Determine the [X, Y] coordinate at the center of the cell enclosing the given text.  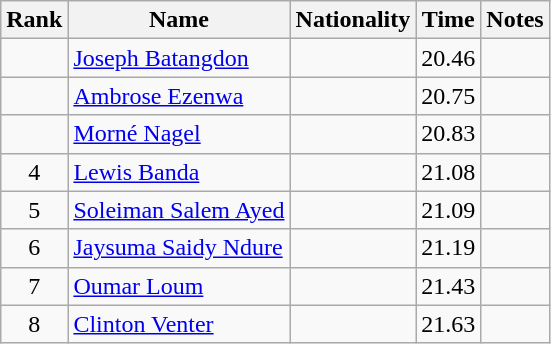
20.46 [448, 58]
Lewis Banda [179, 172]
Ambrose Ezenwa [179, 96]
Soleiman Salem Ayed [179, 210]
Clinton Venter [179, 324]
6 [34, 248]
21.19 [448, 248]
20.75 [448, 96]
5 [34, 210]
20.83 [448, 134]
21.43 [448, 286]
4 [34, 172]
Joseph Batangdon [179, 58]
Nationality [353, 20]
Morné Nagel [179, 134]
21.08 [448, 172]
Rank [34, 20]
21.09 [448, 210]
7 [34, 286]
8 [34, 324]
Jaysuma Saidy Ndure [179, 248]
Oumar Loum [179, 286]
Time [448, 20]
Notes [515, 20]
Name [179, 20]
21.63 [448, 324]
